Scan for the cell matching the given text and deliver its [X, Y] coordinate at center. 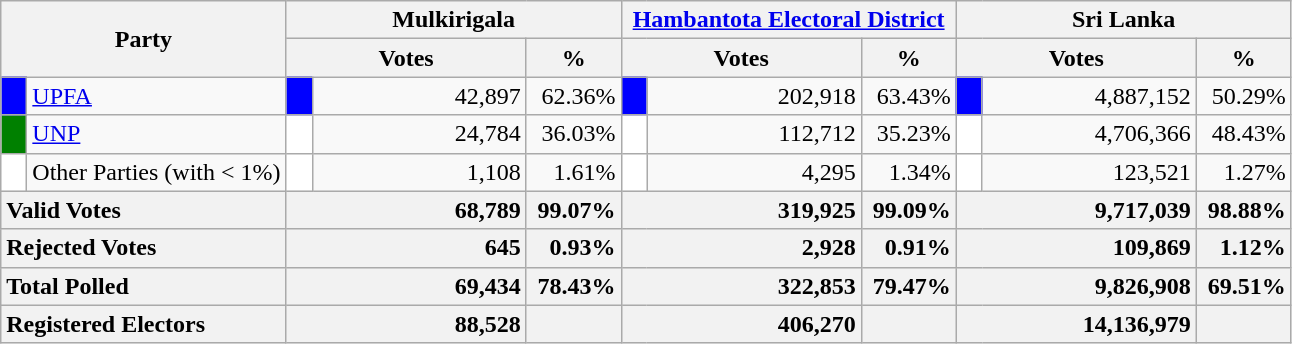
1.12% [1244, 248]
109,869 [1076, 248]
98.88% [1244, 210]
Total Polled [144, 286]
4,706,366 [1089, 134]
Hambantota Electoral District [788, 20]
69,434 [406, 286]
0.91% [908, 248]
202,918 [754, 96]
4,887,152 [1089, 96]
Rejected Votes [144, 248]
Sri Lanka [1124, 20]
14,136,979 [1076, 324]
69.51% [1244, 286]
35.23% [908, 134]
9,717,039 [1076, 210]
Mulkirigala [454, 20]
322,853 [741, 286]
Other Parties (with < 1%) [156, 172]
1.34% [908, 172]
63.43% [908, 96]
406,270 [741, 324]
50.29% [1244, 96]
0.93% [574, 248]
Valid Votes [144, 210]
42,897 [419, 96]
UPFA [156, 96]
1,108 [419, 172]
1.61% [574, 172]
62.36% [574, 96]
48.43% [1244, 134]
36.03% [574, 134]
Party [144, 39]
78.43% [574, 286]
645 [406, 248]
319,925 [741, 210]
1.27% [1244, 172]
68,789 [406, 210]
9,826,908 [1076, 286]
99.07% [574, 210]
79.47% [908, 286]
112,712 [754, 134]
24,784 [419, 134]
88,528 [406, 324]
UNP [156, 134]
123,521 [1089, 172]
4,295 [754, 172]
Registered Electors [144, 324]
2,928 [741, 248]
99.09% [908, 210]
